Provide the (x, y) coordinate of the cell's center where the given text is located.  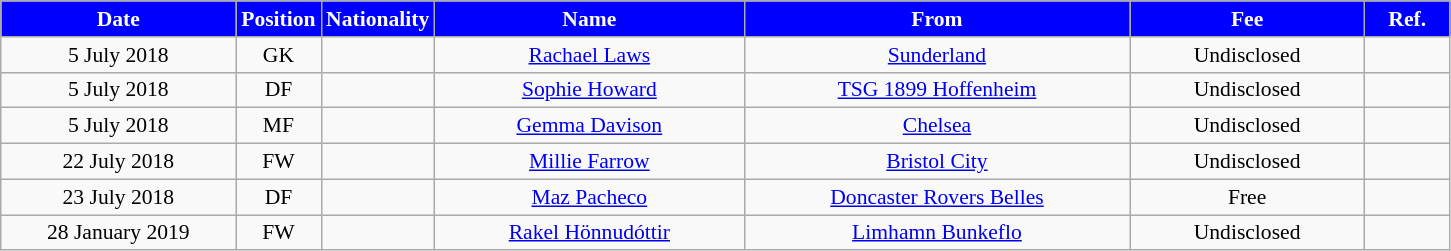
Sophie Howard (589, 90)
Maz Pacheco (589, 197)
Free (1248, 197)
Gemma Davison (589, 126)
Date (118, 19)
Limhamn Bunkeflo (936, 233)
Chelsea (936, 126)
Rakel Hönnudóttir (589, 233)
Millie Farrow (589, 162)
Name (589, 19)
MF (278, 126)
Rachael Laws (589, 55)
22 July 2018 (118, 162)
TSG 1899 Hoffenheim (936, 90)
Position (278, 19)
Sunderland (936, 55)
23 July 2018 (118, 197)
Fee (1248, 19)
Nationality (378, 19)
28 January 2019 (118, 233)
From (936, 19)
Bristol City (936, 162)
GK (278, 55)
Ref. (1408, 19)
Doncaster Rovers Belles (936, 197)
